Provide the (x, y) coordinate of the cell's center where the given text is located.  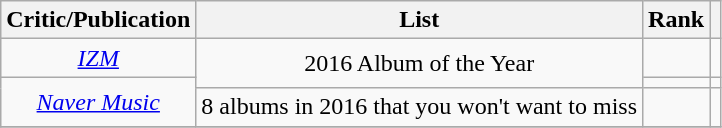
Naver Music (98, 102)
Rank (676, 20)
8 albums in 2016 that you won't want to miss (420, 107)
List (420, 20)
IZM (98, 58)
2016 Album of the Year (420, 64)
Critic/Publication (98, 20)
